Find where the given text appears and provide that cell's center as [x, y] coordinate. 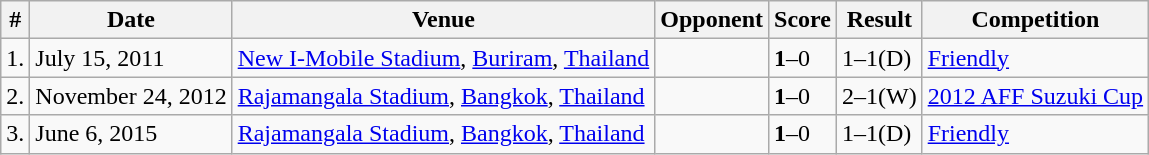
# [16, 20]
June 6, 2015 [131, 134]
November 24, 2012 [131, 96]
3. [16, 134]
Result [879, 20]
Competition [1035, 20]
Opponent [712, 20]
July 15, 2011 [131, 58]
Score [803, 20]
2. [16, 96]
Date [131, 20]
2–1(W) [879, 96]
1. [16, 58]
Venue [444, 20]
2012 AFF Suzuki Cup [1035, 96]
New I-Mobile Stadium, Buriram, Thailand [444, 58]
